Scan for the cell matching the given text and deliver its [x, y] coordinate at center. 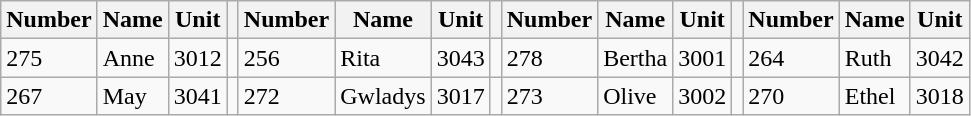
270 [791, 96]
Rita [383, 58]
272 [286, 96]
264 [791, 58]
3012 [198, 58]
278 [549, 58]
3041 [198, 96]
275 [49, 58]
267 [49, 96]
Ethel [874, 96]
3018 [940, 96]
May [132, 96]
3043 [460, 58]
Olive [636, 96]
Anne [132, 58]
256 [286, 58]
Ruth [874, 58]
273 [549, 96]
3017 [460, 96]
Bertha [636, 58]
Gwladys [383, 96]
3042 [940, 58]
3001 [702, 58]
3002 [702, 96]
